For the text-containing cell, return its midpoint in [x, y] coordinate format. 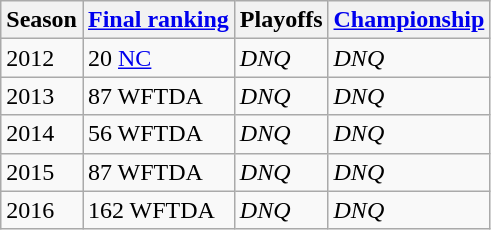
56 WFTDA [158, 134]
2016 [42, 210]
Playoffs [281, 20]
2012 [42, 58]
2013 [42, 96]
Season [42, 20]
Final ranking [158, 20]
20 NC [158, 58]
Championship [409, 20]
162 WFTDA [158, 210]
2015 [42, 172]
2014 [42, 134]
